Scan for the cell matching the given text and deliver its [x, y] coordinate at center. 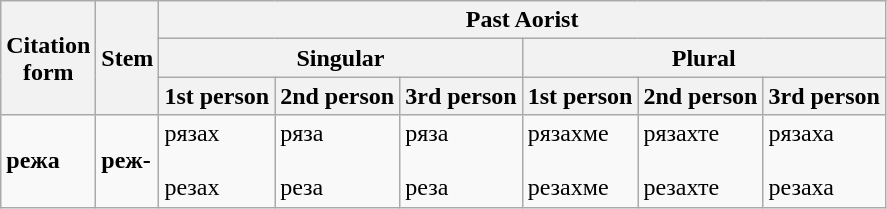
Stem [128, 58]
Past Aorist [522, 20]
Citationform [48, 58]
режа [48, 161]
рязахме резахме [580, 161]
Plural [704, 58]
Singular [340, 58]
рязах резах [217, 161]
реж- [128, 161]
рязаха резаха [824, 161]
рязахте резахте [700, 161]
